Scan for the cell matching the given text and deliver its (x, y) coordinate at center. 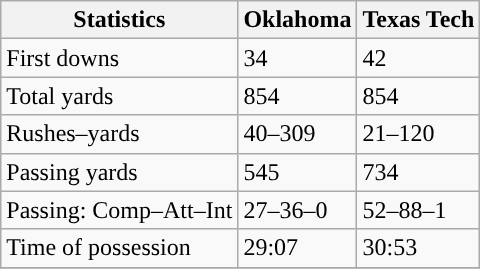
27–36–0 (298, 210)
52–88–1 (418, 210)
Statistics (120, 20)
29:07 (298, 248)
40–309 (298, 134)
30:53 (418, 248)
734 (418, 172)
545 (298, 172)
Oklahoma (298, 20)
Rushes–yards (120, 134)
21–120 (418, 134)
Texas Tech (418, 20)
42 (418, 58)
34 (298, 58)
Passing yards (120, 172)
First downs (120, 58)
Total yards (120, 96)
Time of possession (120, 248)
Passing: Comp–Att–Int (120, 210)
